Pinpoint the cell where the given text exists, returning its [x, y] midpoint coordinate. 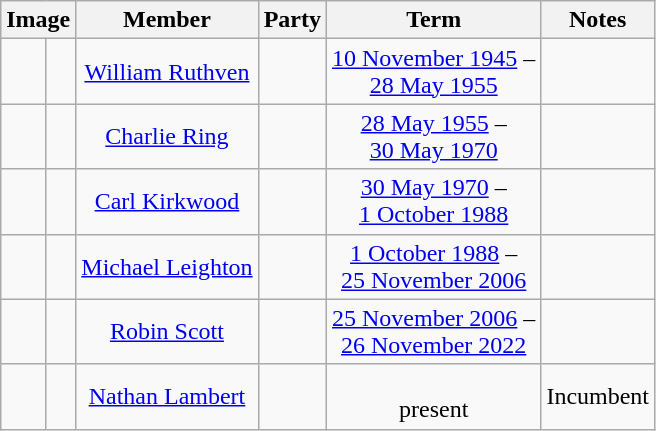
Notes [598, 20]
present [434, 396]
1 October 1988 – 25 November 2006 [434, 266]
Incumbent [598, 396]
10 November 1945 – 28 May 1955 [434, 72]
Michael Leighton [167, 266]
Carl Kirkwood [167, 202]
Nathan Lambert [167, 396]
Term [434, 20]
30 May 1970 – 1 October 1988 [434, 202]
Charlie Ring [167, 136]
Member [167, 20]
Party [292, 20]
Image [38, 20]
Robin Scott [167, 332]
William Ruthven [167, 72]
25 November 2006 – 26 November 2022 [434, 332]
28 May 1955 – 30 May 1970 [434, 136]
